Pinpoint the cell where the given text exists, returning its (x, y) midpoint coordinate. 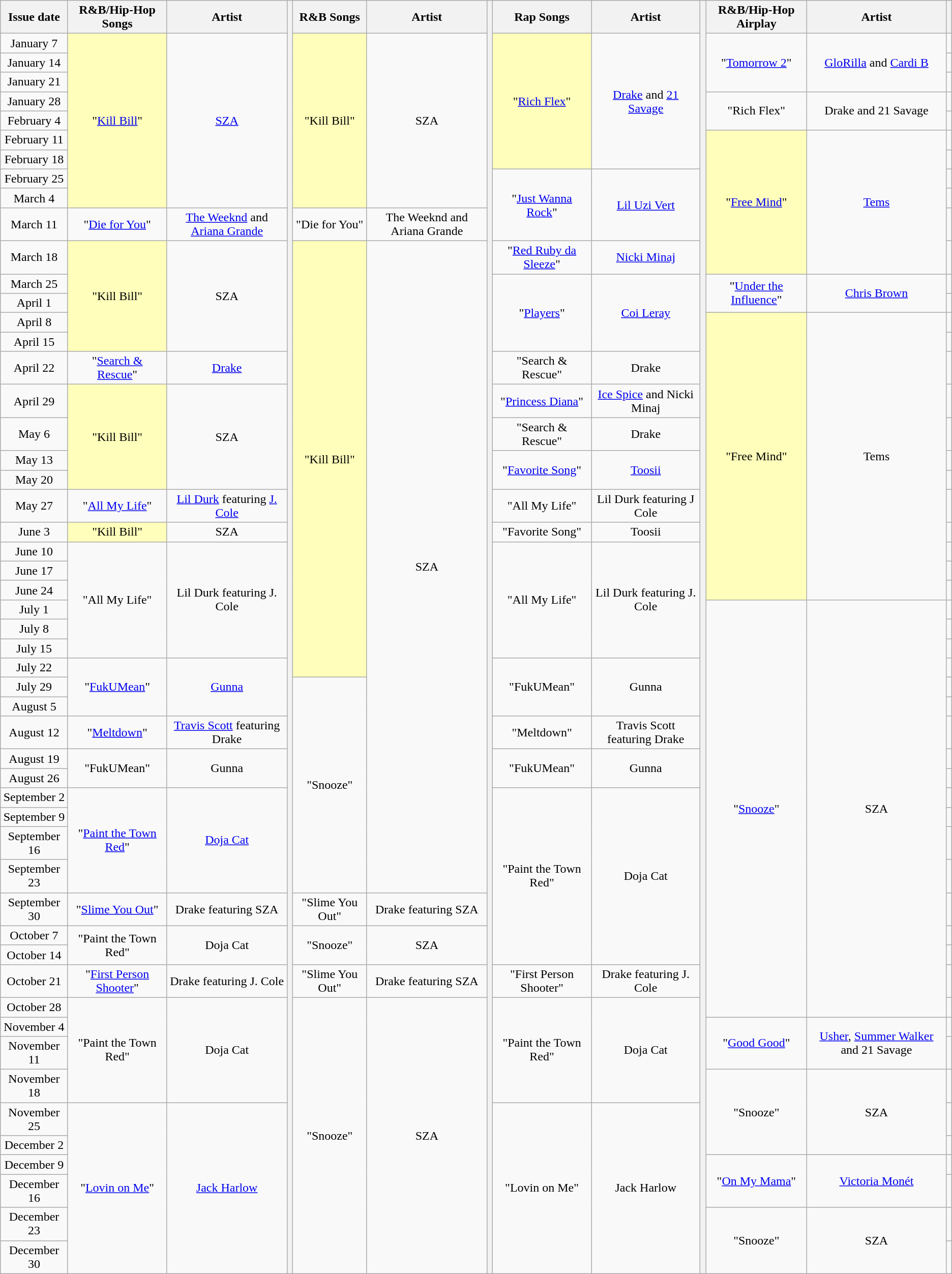
February 4 (34, 121)
"On My Mama" (757, 1181)
April 29 (34, 401)
May 6 (34, 434)
October 14 (34, 955)
R&B Songs (330, 17)
January 28 (34, 101)
February 11 (34, 140)
March 11 (34, 224)
March 4 (34, 198)
October 21 (34, 981)
May 27 (34, 506)
Issue date (34, 17)
April 15 (34, 342)
May 20 (34, 480)
August 12 (34, 732)
December 2 (34, 1145)
July 22 (34, 668)
May 13 (34, 460)
GloRilla and Cardi B (877, 63)
December 9 (34, 1165)
January 14 (34, 63)
August 19 (34, 759)
"Good Good" (757, 1044)
Usher, Summer Walker and 21 Savage (877, 1044)
April 1 (34, 303)
December 30 (34, 1257)
November 18 (34, 1086)
November 11 (34, 1053)
January 7 (34, 43)
September 23 (34, 876)
"Tomorrow 2" (757, 63)
June 17 (34, 571)
July 15 (34, 648)
September 9 (34, 817)
June 24 (34, 590)
July 1 (34, 609)
July 8 (34, 629)
September 30 (34, 909)
December 23 (34, 1224)
Rap Songs (542, 17)
July 29 (34, 687)
April 8 (34, 322)
Lil Durk featuring J Cole (646, 506)
January 21 (34, 82)
Chris Brown (877, 293)
Ice Spice and Nicki Minaj (646, 401)
February 18 (34, 159)
June 10 (34, 551)
"Princess Diana" (542, 401)
October 7 (34, 935)
"Under the Influence" (757, 293)
"Red Ruby da Sleeze" (542, 257)
Nicki Minaj (646, 257)
November 4 (34, 1027)
October 28 (34, 1007)
June 3 (34, 532)
March 18 (34, 257)
Victoria Monét (877, 1181)
August 26 (34, 778)
August 5 (34, 706)
April 22 (34, 368)
September 2 (34, 797)
Lil Uzi Vert (646, 204)
March 25 (34, 283)
R&B/Hip-Hop Songs (117, 17)
Coi Leray (646, 312)
"Just Wanna Rock" (542, 204)
September 16 (34, 843)
"Players" (542, 312)
December 16 (34, 1191)
February 25 (34, 179)
R&B/Hip-Hop Airplay (757, 17)
November 25 (34, 1119)
